Provide the [X, Y] coordinate of the cell's center where the given text is located.  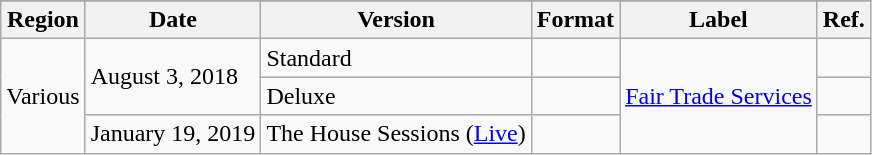
Deluxe [396, 96]
The House Sessions (Live) [396, 134]
Fair Trade Services [719, 96]
August 3, 2018 [173, 77]
Version [396, 20]
Format [575, 20]
Region [43, 20]
Date [173, 20]
Ref. [844, 20]
January 19, 2019 [173, 134]
Standard [396, 58]
Various [43, 96]
Label [719, 20]
